Detect which cell encompasses the target text, then output its [x, y] center coordinate. 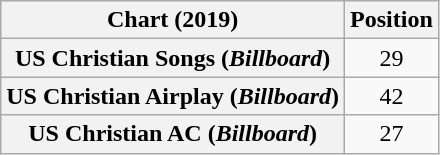
29 [392, 58]
US Christian Airplay (Billboard) [173, 96]
Position [392, 20]
US Christian AC (Billboard) [173, 134]
US Christian Songs (Billboard) [173, 58]
27 [392, 134]
42 [392, 96]
Chart (2019) [173, 20]
